Pinpoint the cell where the given text exists, returning its (X, Y) midpoint coordinate. 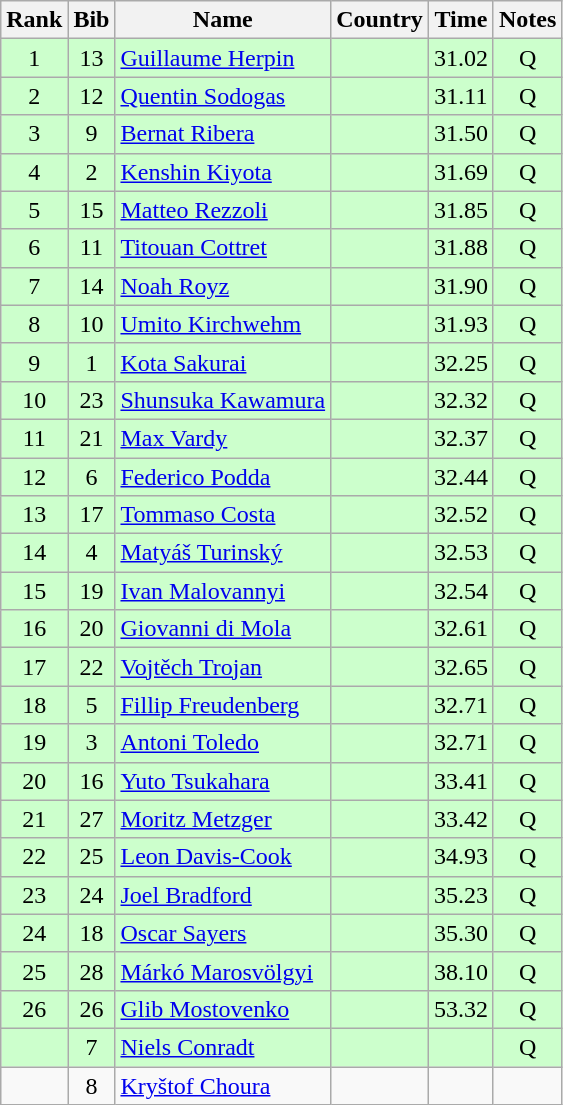
Max Vardy (223, 438)
27 (92, 819)
32.54 (460, 591)
Ivan Malovannyi (223, 591)
Name (223, 20)
Time (460, 20)
32.25 (460, 362)
31.85 (460, 210)
Niels Conradt (223, 1047)
31.93 (460, 324)
31.69 (460, 172)
38.10 (460, 971)
Yuto Tsukahara (223, 781)
Joel Bradford (223, 895)
Matyáš Turinský (223, 553)
33.42 (460, 819)
32.44 (460, 477)
31.90 (460, 286)
Márkó Marosvölgyi (223, 971)
Matteo Rezzoli (223, 210)
Kryštof Choura (223, 1085)
32.61 (460, 629)
Antoni Toledo (223, 743)
Titouan Cottret (223, 248)
Moritz Metzger (223, 819)
Kota Sakurai (223, 362)
Bib (92, 20)
31.50 (460, 134)
Quentin Sodogas (223, 96)
Bernat Ribera (223, 134)
32.37 (460, 438)
31.02 (460, 58)
Notes (527, 20)
33.41 (460, 781)
Tommaso Costa (223, 515)
Rank (34, 20)
Fillip Freudenberg (223, 705)
Shunsuka Kawamura (223, 400)
28 (92, 971)
32.52 (460, 515)
Guillaume Herpin (223, 58)
35.30 (460, 933)
Noah Royz (223, 286)
Kenshin Kiyota (223, 172)
Oscar Sayers (223, 933)
32.53 (460, 553)
34.93 (460, 857)
Vojtěch Trojan (223, 667)
Leon Davis-Cook (223, 857)
Glib Mostovenko (223, 1009)
Federico Podda (223, 477)
32.32 (460, 400)
31.11 (460, 96)
Umito Kirchwehm (223, 324)
32.65 (460, 667)
53.32 (460, 1009)
Country (380, 20)
31.88 (460, 248)
Giovanni di Mola (223, 629)
35.23 (460, 895)
